Capture the cell that displays the provided text and extract its [X, Y] central coordinate. 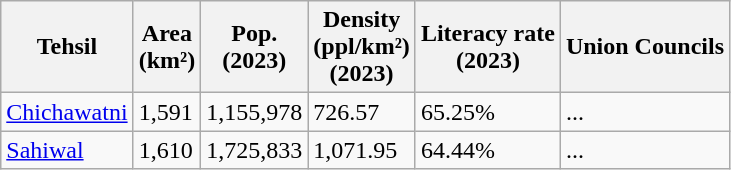
1,071.95 [362, 150]
65.25% [488, 112]
726.57 [362, 112]
Density(ppl/km²)(2023) [362, 47]
1,155,978 [254, 112]
1,610 [167, 150]
Literacy rate(2023) [488, 47]
Chichawatni [67, 112]
1,725,833 [254, 150]
Pop.(2023) [254, 47]
Union Councils [644, 47]
64.44% [488, 150]
Sahiwal [67, 150]
Area(km²) [167, 47]
1,591 [167, 112]
Tehsil [67, 47]
